Search for the cell housing the specified text and yield its (x, y) center coordinate. 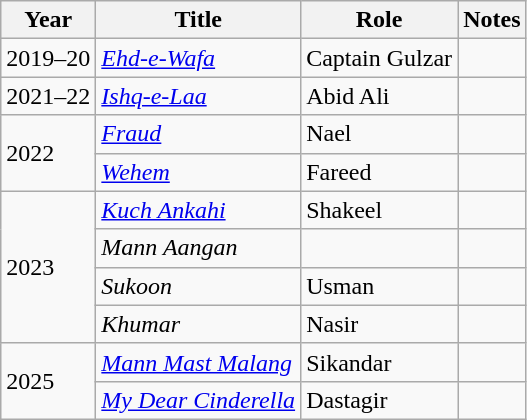
Kuch Ankahi (198, 210)
2022 (48, 153)
Khumar (198, 324)
Notes (492, 20)
2021–22 (48, 96)
Mann Aangan (198, 248)
Ehd-e-Wafa (198, 58)
Captain Gulzar (380, 58)
Fraud (198, 134)
Title (198, 20)
2023 (48, 267)
Role (380, 20)
Mann Mast Malang (198, 362)
Nasir (380, 324)
Year (48, 20)
2019–20 (48, 58)
Ishq-e-Laa (198, 96)
Nael (380, 134)
Sikandar (380, 362)
Shakeel (380, 210)
My Dear Cinderella (198, 400)
Dastagir (380, 400)
2025 (48, 381)
Wehem (198, 172)
Abid Ali (380, 96)
Usman (380, 286)
Fareed (380, 172)
Sukoon (198, 286)
